Provide the [x, y] coordinate of the cell's center where the given text is located.  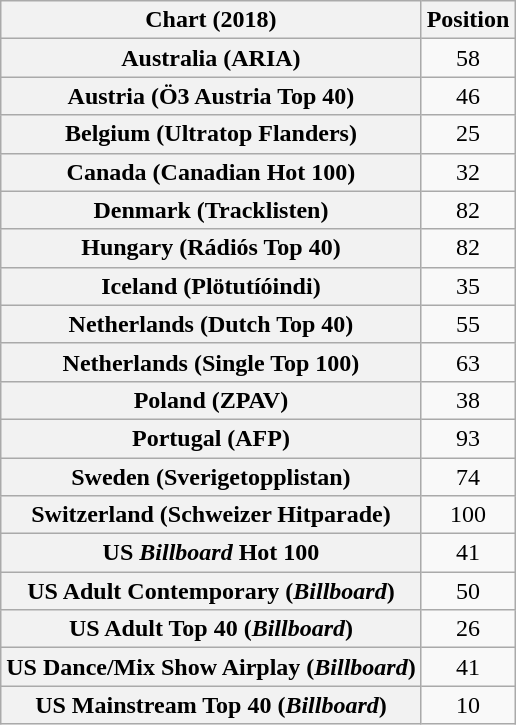
63 [468, 362]
Portugal (AFP) [211, 438]
25 [468, 134]
Denmark (Tracklisten) [211, 210]
Austria (Ö3 Austria Top 40) [211, 96]
74 [468, 477]
32 [468, 172]
Chart (2018) [211, 20]
58 [468, 58]
Belgium (Ultratop Flanders) [211, 134]
26 [468, 629]
US Adult Top 40 (Billboard) [211, 629]
Iceland (Plötutíóindi) [211, 286]
10 [468, 705]
46 [468, 96]
Poland (ZPAV) [211, 400]
US Dance/Mix Show Airplay (Billboard) [211, 667]
50 [468, 591]
Sweden (Sverigetopplistan) [211, 477]
US Billboard Hot 100 [211, 553]
Australia (ARIA) [211, 58]
93 [468, 438]
55 [468, 324]
US Mainstream Top 40 (Billboard) [211, 705]
100 [468, 515]
Netherlands (Single Top 100) [211, 362]
US Adult Contemporary (Billboard) [211, 591]
Switzerland (Schweizer Hitparade) [211, 515]
38 [468, 400]
35 [468, 286]
Hungary (Rádiós Top 40) [211, 248]
Position [468, 20]
Netherlands (Dutch Top 40) [211, 324]
Canada (Canadian Hot 100) [211, 172]
